Find where the given text appears and provide that cell's center as (X, Y) coordinate. 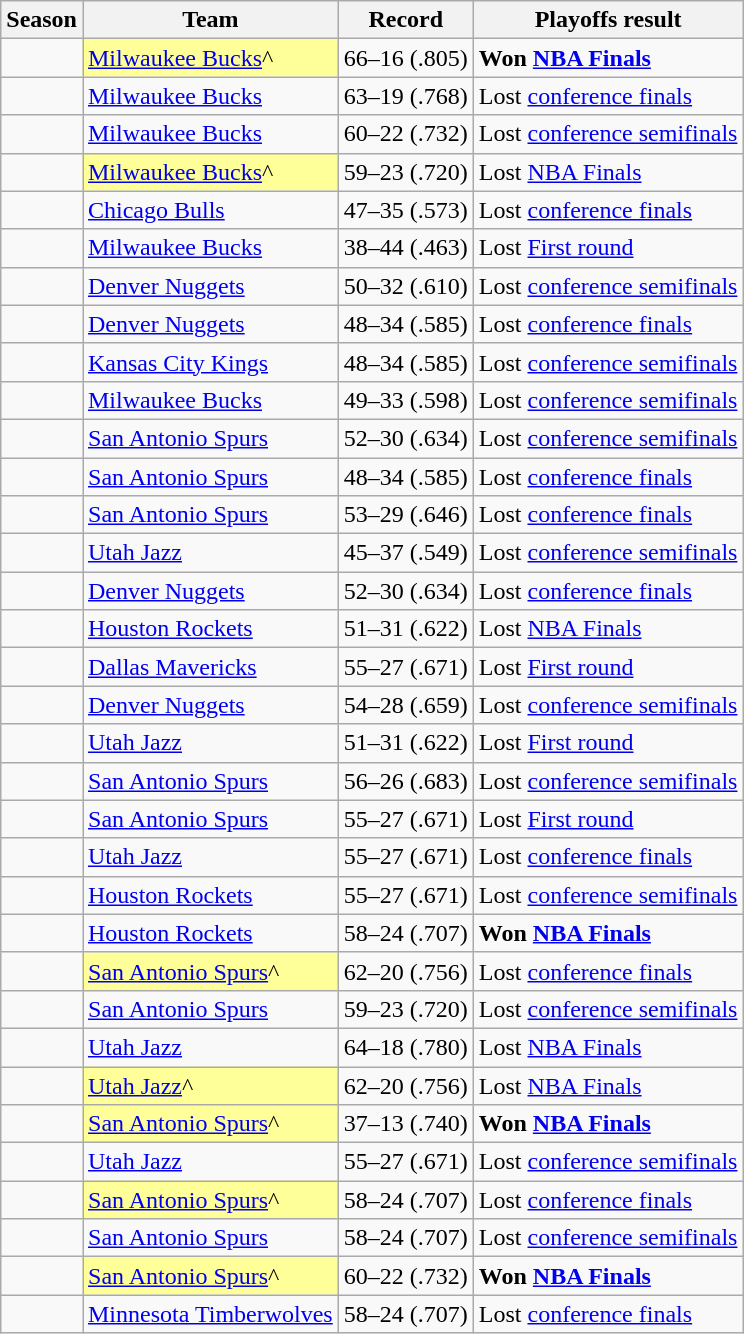
38–44 (.463) (406, 248)
Dallas Mavericks (210, 667)
47–35 (.573) (406, 210)
49–33 (.598) (406, 400)
Team (210, 20)
50–32 (.610) (406, 286)
45–37 (.549) (406, 553)
37–13 (.740) (406, 1124)
53–29 (.646) (406, 515)
Record (406, 20)
Minnesota Timberwolves (210, 1314)
64–18 (.780) (406, 1047)
Kansas City Kings (210, 362)
Season (42, 20)
56–26 (.683) (406, 781)
54–28 (.659) (406, 705)
66–16 (.805) (406, 58)
Chicago Bulls (210, 210)
63–19 (.768) (406, 96)
Playoffs result (608, 20)
Utah Jazz^ (210, 1085)
